Pinpoint the cell where the given text exists, returning its [X, Y] midpoint coordinate. 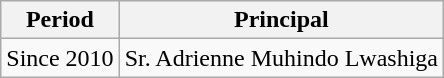
Sr. Adrienne Muhindo Lwashiga [281, 58]
Principal [281, 20]
Period [60, 20]
Since 2010 [60, 58]
